Search for the cell housing the specified text and yield its [x, y] center coordinate. 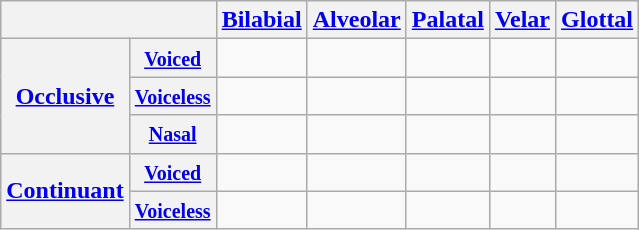
Glottal [598, 20]
Occlusive [65, 96]
Nasal [172, 134]
Continuant [65, 191]
Bilabial [262, 20]
Velar [522, 20]
Alveolar [356, 20]
Palatal [448, 20]
